For the text-containing cell, return its midpoint in [X, Y] coordinate format. 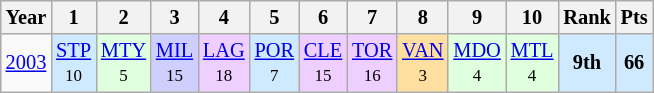
MTL4 [532, 63]
Rank [586, 17]
Year [26, 17]
2003 [26, 63]
3 [174, 17]
1 [74, 17]
LAG18 [224, 63]
9 [476, 17]
MTY5 [124, 63]
10 [532, 17]
TOR16 [372, 63]
8 [422, 17]
9th [586, 63]
66 [634, 63]
7 [372, 17]
STP10 [74, 63]
2 [124, 17]
POR7 [274, 63]
VAN3 [422, 63]
Pts [634, 17]
CLE15 [323, 63]
5 [274, 17]
6 [323, 17]
4 [224, 17]
MDO4 [476, 63]
MIL15 [174, 63]
